For the text-containing cell, return its midpoint in (X, Y) coordinate format. 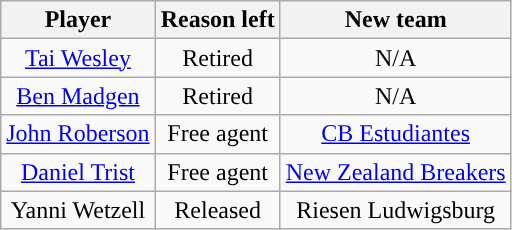
New team (396, 20)
Daniel Trist (78, 172)
New Zealand Breakers (396, 172)
Riesen Ludwigsburg (396, 210)
Released (218, 210)
Yanni Wetzell (78, 210)
John Roberson (78, 134)
Player (78, 20)
Tai Wesley (78, 58)
CB Estudiantes (396, 134)
Ben Madgen (78, 96)
Reason left (218, 20)
